Locate the cell with the specified text and output its [x, y] center coordinate. 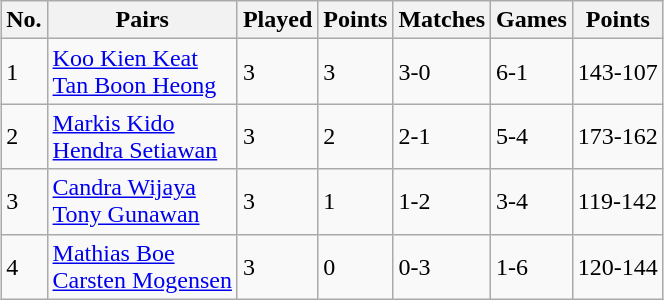
Mathias Boe Carsten Mogensen [142, 266]
Matches [442, 20]
1-6 [532, 266]
Markis Kido Hendra Setiawan [142, 136]
Candra Wijaya Tony Gunawan [142, 202]
173-162 [618, 136]
119-142 [618, 202]
4 [24, 266]
Koo Kien Keat Tan Boon Heong [142, 72]
Games [532, 20]
6-1 [532, 72]
5-4 [532, 136]
3-0 [442, 72]
No. [24, 20]
143-107 [618, 72]
0-3 [442, 266]
1-2 [442, 202]
Played [277, 20]
Pairs [142, 20]
120-144 [618, 266]
2-1 [442, 136]
0 [356, 266]
3-4 [532, 202]
